Capture the cell that displays the provided text and extract its [x, y] central coordinate. 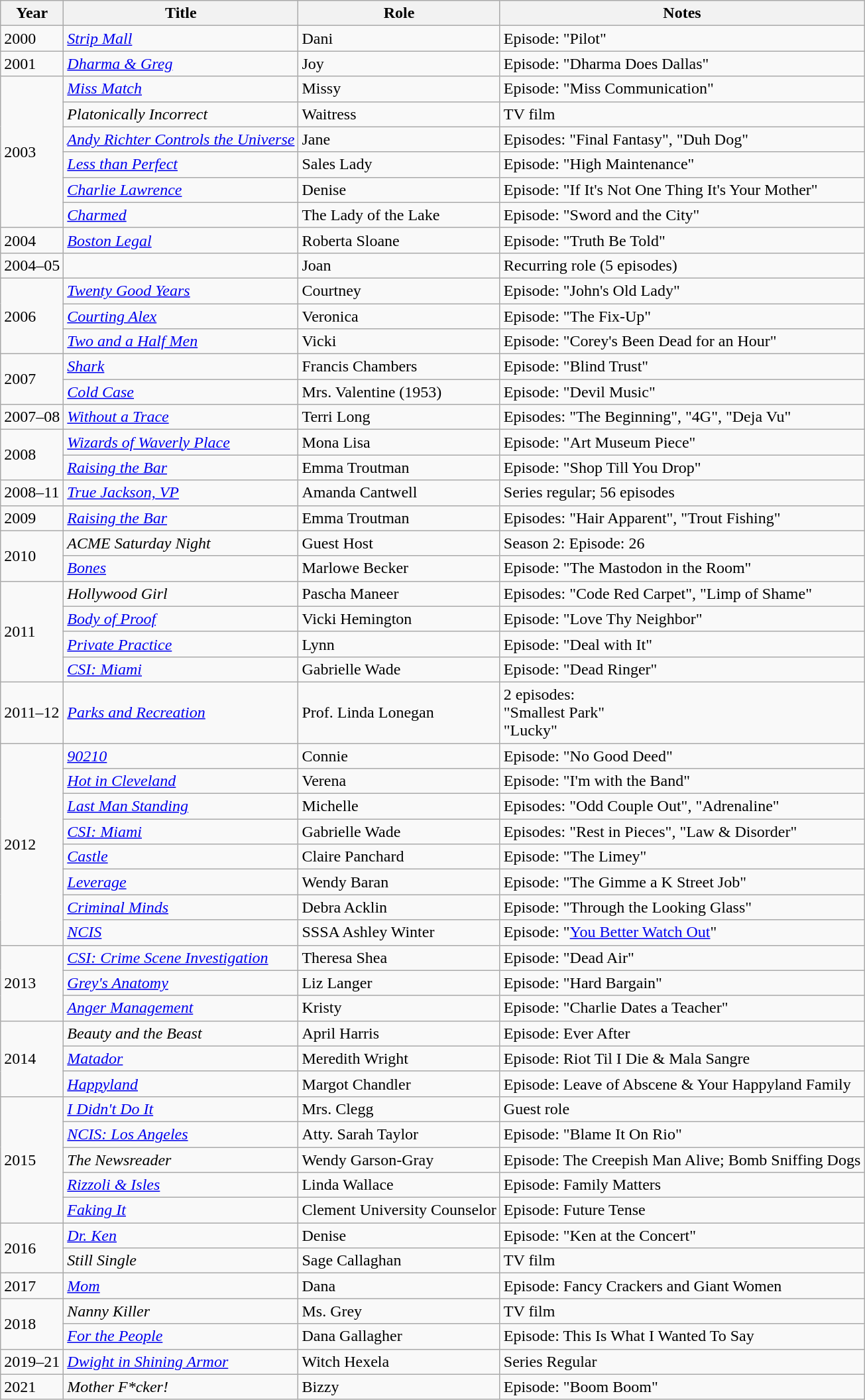
Joan [399, 265]
Episode: "The Fix-Up" [681, 316]
Episode: Fancy Crackers and Giant Women [681, 1286]
I Didn't Do It [181, 1109]
2007–08 [32, 417]
Dwight in Shining Armor [181, 1362]
Guest Host [399, 543]
2021 [32, 1387]
Episode: "Charlie Dates a Teacher" [681, 1008]
Bones [181, 568]
2013 [32, 983]
Episode: "The Mastodon in the Room" [681, 568]
Wizards of Waverly Place [181, 442]
Linda Wallace [399, 1185]
2003 [32, 152]
2014 [32, 1058]
Parks and Recreation [181, 712]
Roberta Sloane [399, 240]
2009 [32, 518]
Hollywood Girl [181, 594]
Miss Match [181, 89]
Episode: "Love Thy Neighbor" [681, 619]
2006 [32, 316]
Margot Chandler [399, 1084]
Ms. Grey [399, 1311]
2008–11 [32, 493]
NCIS: Los Angeles [181, 1134]
The Lady of the Lake [399, 215]
Amanda Cantwell [399, 493]
Courtney [399, 290]
Episode: "Pilot" [681, 38]
Episode: "Blame It On Rio" [681, 1134]
Nanny Killer [181, 1311]
Episode: "Truth Be Told" [681, 240]
2019–21 [32, 1362]
Last Man Standing [181, 806]
2010 [32, 556]
Episode: "High Maintenance" [681, 164]
April Harris [399, 1033]
Wendy Baran [399, 882]
Episode: "Corey's Been Dead for an Hour" [681, 342]
Mom [181, 1286]
Two and a Half Men [181, 342]
Joy [399, 64]
Debra Acklin [399, 907]
Atty. Sarah Taylor [399, 1134]
Role [399, 13]
Episode: "Art Museum Piece" [681, 442]
Missy [399, 89]
Michelle [399, 806]
Episode: "The Limey" [681, 857]
Waitress [399, 114]
Episode: "Miss Communication" [681, 89]
2004 [32, 240]
90210 [181, 755]
Dr. Ken [181, 1236]
2000 [32, 38]
Rizzoli & Isles [181, 1185]
Episode: "Blind Trust" [681, 367]
Boston Legal [181, 240]
Dana [399, 1286]
Episodes: "The Beginning", "4G", "Deja Vu" [681, 417]
2015 [32, 1159]
Charmed [181, 215]
Episodes: "Odd Couple Out", "Adrenaline" [681, 806]
Season 2: Episode: 26 [681, 543]
Mrs. Valentine (1953) [399, 392]
Episodes: "Hair Apparent", "Trout Fishing" [681, 518]
Claire Panchard [399, 857]
Episode: Ever After [681, 1033]
Jane [399, 139]
Clement University Counselor [399, 1210]
CSI: Crime Scene Investigation [181, 958]
Private Practice [181, 644]
Body of Proof [181, 619]
Strip Mall [181, 38]
Andy Richter Controls the Universe [181, 139]
Grey's Anatomy [181, 983]
Episodes: "Code Red Carpet", "Limp of Shame" [681, 594]
Series Regular [681, 1362]
2011–12 [32, 712]
Still Single [181, 1261]
Faking It [181, 1210]
2001 [32, 64]
The Newsreader [181, 1160]
Francis Chambers [399, 367]
Twenty Good Years [181, 290]
Less than Perfect [181, 164]
Courting Alex [181, 316]
Mother F*cker! [181, 1387]
Lynn [399, 644]
Episode: "If It's Not One Thing It's Your Mother" [681, 190]
True Jackson, VP [181, 493]
Verena [399, 781]
Episode: "Sword and the City" [681, 215]
Marlowe Becker [399, 568]
2018 [32, 1324]
Beauty and the Beast [181, 1033]
Episode: "No Good Deed" [681, 755]
Episode: "John's Old Lady" [681, 290]
Episode: "Dharma Does Dallas" [681, 64]
2 episodes: "Smallest Park" "Lucky" [681, 712]
Mrs. Clegg [399, 1109]
Criminal Minds [181, 907]
Dani [399, 38]
Episode: Riot Til I Die & Mala Sangre [681, 1058]
Matador [181, 1058]
Meredith Wright [399, 1058]
Episode: "I'm with the Band" [681, 781]
Without a Trace [181, 417]
Episodes: "Rest in Pieces", "Law & Disorder" [681, 832]
2011 [32, 631]
Mona Lisa [399, 442]
Veronica [399, 316]
Episode: "The Gimme a K Street Job" [681, 882]
Episode: This Is What I Wanted To Say [681, 1336]
Connie [399, 755]
Episode: "Through the Looking Glass" [681, 907]
Guest role [681, 1109]
Episode: "Deal with It" [681, 644]
Episode: "Dead Air" [681, 958]
Castle [181, 857]
Wendy Garson-Gray [399, 1160]
Vicki [399, 342]
Year [32, 13]
ACME Saturday Night [181, 543]
Anger Management [181, 1008]
Episode: "Boom Boom" [681, 1387]
Episode: Family Matters [681, 1185]
NCIS [181, 932]
Episode: "Ken at the Concert" [681, 1236]
Sage Callaghan [399, 1261]
Witch Hexela [399, 1362]
Series regular; 56 episodes [681, 493]
2008 [32, 455]
Liz Langer [399, 983]
Vicki Hemington [399, 619]
Episode: Leave of Abscene & Your Happyland Family [681, 1084]
Cold Case [181, 392]
Sales Lady [399, 164]
Kristy [399, 1008]
Title [181, 13]
Episode: "Shop Till You Drop" [681, 468]
2007 [32, 379]
Episode: The Creepish Man Alive; Bomb Sniffing Dogs [681, 1160]
2012 [32, 844]
Episode: "Hard Bargain" [681, 983]
SSSA Ashley Winter [399, 932]
Dana Gallagher [399, 1336]
2004–05 [32, 265]
Terri Long [399, 417]
Episodes: "Final Fantasy", "Duh Dog" [681, 139]
Bizzy [399, 1387]
Episode: Future Tense [681, 1210]
Recurring role (5 episodes) [681, 265]
Leverage [181, 882]
Dharma & Greg [181, 64]
Happyland [181, 1084]
Hot in Cleveland [181, 781]
2016 [32, 1248]
Theresa Shea [399, 958]
Pascha Maneer [399, 594]
Episode: "Devil Music" [681, 392]
Episode: "You Better Watch Out" [681, 932]
Episode: "Dead Ringer" [681, 669]
For the People [181, 1336]
Shark [181, 367]
Prof. Linda Lonegan [399, 712]
Notes [681, 13]
2017 [32, 1286]
Platonically Incorrect [181, 114]
Charlie Lawrence [181, 190]
